Extract the [x, y] coordinate from the center of the cell holding the provided text.  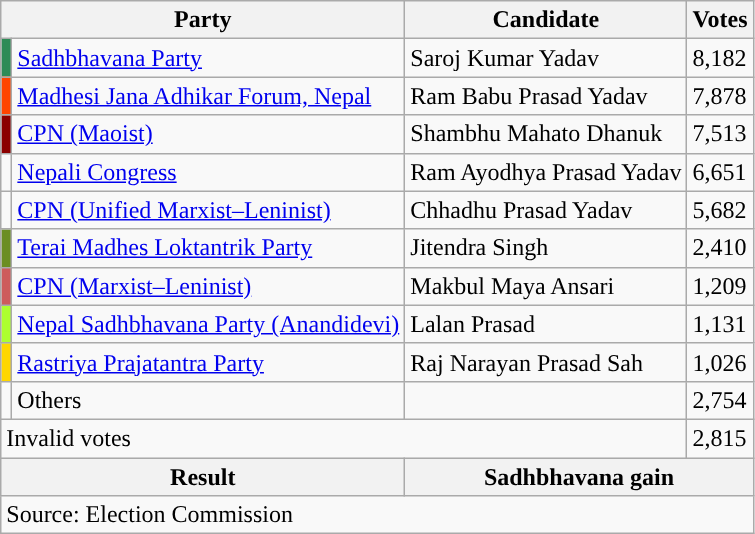
Result [203, 477]
Sadhbhavana Party [208, 58]
Rastriya Prajatantra Party [208, 362]
Votes [720, 20]
Nepal Sadhbhavana Party (Anandidevi) [208, 324]
Chhadhu Prasad Yadav [546, 210]
Makbul Maya Ansari [546, 286]
Sadhbhavana gain [579, 477]
Jitendra Singh [546, 248]
8,182 [720, 58]
5,682 [720, 210]
6,651 [720, 172]
Others [208, 400]
Terai Madhes Loktantrik Party [208, 248]
Ram Babu Prasad Yadav [546, 96]
Saroj Kumar Yadav [546, 58]
Raj Narayan Prasad Sah [546, 362]
CPN (Unified Marxist–Leninist) [208, 210]
Source: Election Commission [377, 515]
Invalid votes [344, 438]
Shambhu Mahato Dhanuk [546, 134]
1,131 [720, 324]
CPN (Marxist–Leninist) [208, 286]
CPN (Maoist) [208, 134]
Ram Ayodhya Prasad Yadav [546, 172]
7,878 [720, 96]
Candidate [546, 20]
Lalan Prasad [546, 324]
Madhesi Jana Adhikar Forum, Nepal [208, 96]
2,815 [720, 438]
2,410 [720, 248]
1,026 [720, 362]
2,754 [720, 400]
1,209 [720, 286]
7,513 [720, 134]
Party [203, 20]
Nepali Congress [208, 172]
